Detect which cell encompasses the target text, then output its (X, Y) center coordinate. 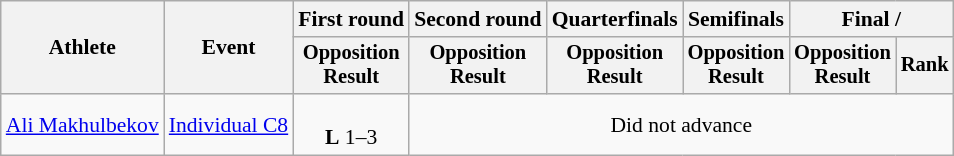
L 1–3 (351, 124)
Rank (925, 66)
Final / (871, 19)
Athlete (82, 48)
Semifinals (736, 19)
Event (228, 48)
Did not advance (681, 124)
First round (351, 19)
Second round (478, 19)
Ali Makhulbekov (82, 124)
Quarterfinals (615, 19)
Individual C8 (228, 124)
